Return the (X, Y) coordinate for the center point of the cell that contains the specified text.  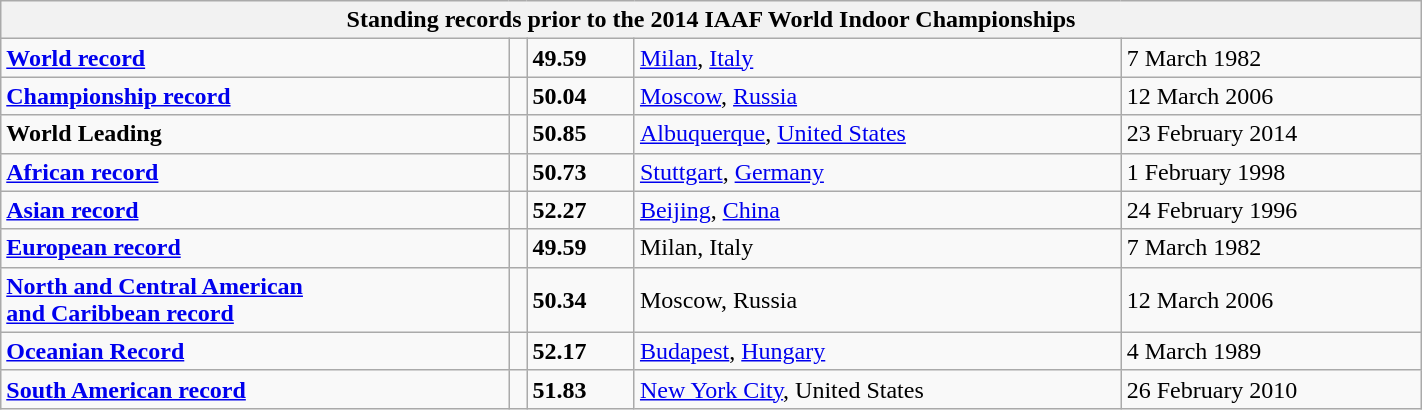
Albuquerque, United States (878, 134)
Asian record (255, 210)
Championship record (255, 96)
50.04 (580, 96)
24 February 1996 (1271, 210)
50.73 (580, 172)
New York City, United States (878, 389)
Oceanian Record (255, 351)
50.34 (580, 300)
North and Central American and Caribbean record (255, 300)
Standing records prior to the 2014 IAAF World Indoor Championships (711, 20)
Stuttgart, Germany (878, 172)
Beijing, China (878, 210)
African record (255, 172)
South American record (255, 389)
European record (255, 248)
World record (255, 58)
50.85 (580, 134)
World Leading (255, 134)
23 February 2014 (1271, 134)
52.17 (580, 351)
Budapest, Hungary (878, 351)
26 February 2010 (1271, 389)
1 February 1998 (1271, 172)
51.83 (580, 389)
4 March 1989 (1271, 351)
52.27 (580, 210)
